Provide the (X, Y) coordinate of the cell's center where the given text is located.  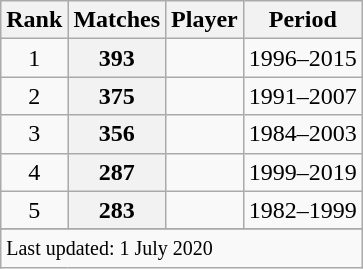
356 (117, 134)
1 (34, 58)
1984–2003 (302, 134)
1999–2019 (302, 172)
1996–2015 (302, 58)
1991–2007 (302, 96)
393 (117, 58)
Period (302, 20)
375 (117, 96)
3 (34, 134)
4 (34, 172)
Last updated: 1 July 2020 (182, 248)
287 (117, 172)
Matches (117, 20)
2 (34, 96)
5 (34, 210)
Rank (34, 20)
1982–1999 (302, 210)
283 (117, 210)
Player (205, 20)
